Scan for the cell matching the given text and deliver its [x, y] coordinate at center. 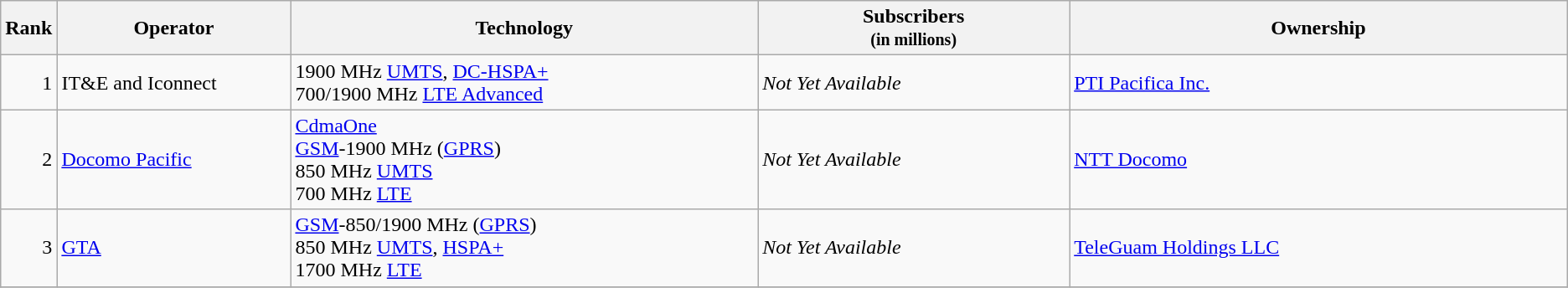
Technology [524, 28]
3 [28, 248]
PTI Pacifica Inc. [1318, 82]
2 [28, 159]
1 [28, 82]
Operator [174, 28]
TeleGuam Holdings LLC [1318, 248]
Docomo Pacific [174, 159]
Subscribers(in millions) [914, 28]
Rank [28, 28]
GSM-850/1900 MHz (GPRS)850 MHz UMTS, HSPA+1700 MHz LTE [524, 248]
IT&E and Iconnect [174, 82]
1900 MHz UMTS, DC-HSPA+700/1900 MHz LTE Advanced [524, 82]
Ownership [1318, 28]
CdmaOne GSM-1900 MHz (GPRS)850 MHz UMTS700 MHz LTE [524, 159]
GTA [174, 248]
NTT Docomo [1318, 159]
